Find where the given text appears and provide that cell's center as (X, Y) coordinate. 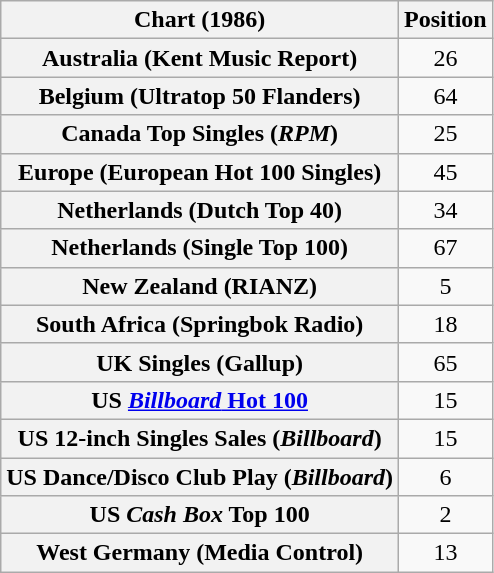
64 (446, 96)
13 (446, 553)
Belgium (Ultratop 50 Flanders) (200, 96)
45 (446, 172)
Position (446, 20)
Australia (Kent Music Report) (200, 58)
34 (446, 210)
UK Singles (Gallup) (200, 362)
Europe (European Hot 100 Singles) (200, 172)
US Cash Box Top 100 (200, 515)
Netherlands (Single Top 100) (200, 248)
2 (446, 515)
New Zealand (RIANZ) (200, 286)
26 (446, 58)
18 (446, 324)
US 12-inch Singles Sales (Billboard) (200, 438)
US Billboard Hot 100 (200, 400)
Netherlands (Dutch Top 40) (200, 210)
67 (446, 248)
South Africa (Springbok Radio) (200, 324)
West Germany (Media Control) (200, 553)
6 (446, 477)
Chart (1986) (200, 20)
Canada Top Singles (RPM) (200, 134)
5 (446, 286)
25 (446, 134)
65 (446, 362)
US Dance/Disco Club Play (Billboard) (200, 477)
